Return [x, y] of the center of cell containing provided text 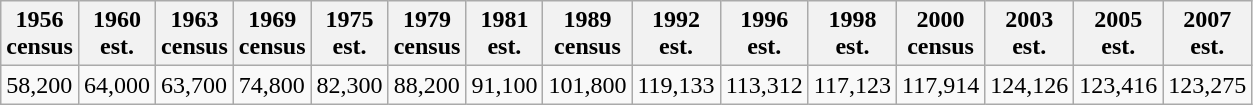
1956 census [40, 34]
2003 est. [1030, 34]
2000 census [940, 34]
63,700 [195, 85]
1975 est. [350, 34]
113,312 [764, 85]
88,200 [427, 85]
117,123 [852, 85]
1981 est. [504, 34]
64,000 [116, 85]
1963 census [195, 34]
1960 est. [116, 34]
91,100 [504, 85]
1979 census [427, 34]
101,800 [588, 85]
1996 est. [764, 34]
123,275 [1208, 85]
124,126 [1030, 85]
74,800 [272, 85]
2007 est. [1208, 34]
1998 est. [852, 34]
1992 est. [676, 34]
119,133 [676, 85]
58,200 [40, 85]
1989 census [588, 34]
117,914 [940, 85]
2005 est. [1118, 34]
82,300 [350, 85]
123,416 [1118, 85]
1969 census [272, 34]
